Detect which cell encompasses the target text, then output its (X, Y) center coordinate. 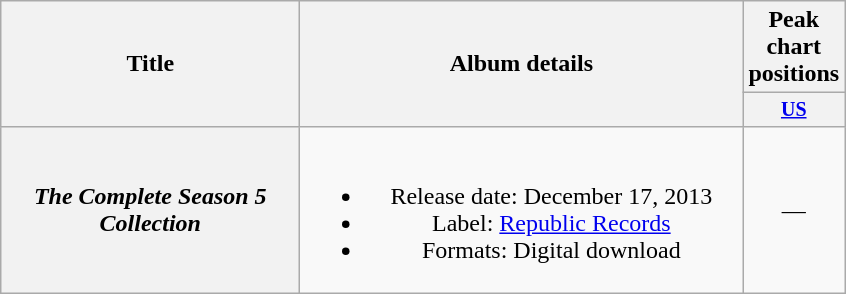
— (794, 210)
Peak chartpositions (794, 47)
US (794, 110)
Album details (522, 64)
Title (150, 64)
The Complete Season 5 Collection (150, 210)
Release date: December 17, 2013Label: Republic RecordsFormats: Digital download (522, 210)
